Capture the cell that displays the provided text and extract its [x, y] central coordinate. 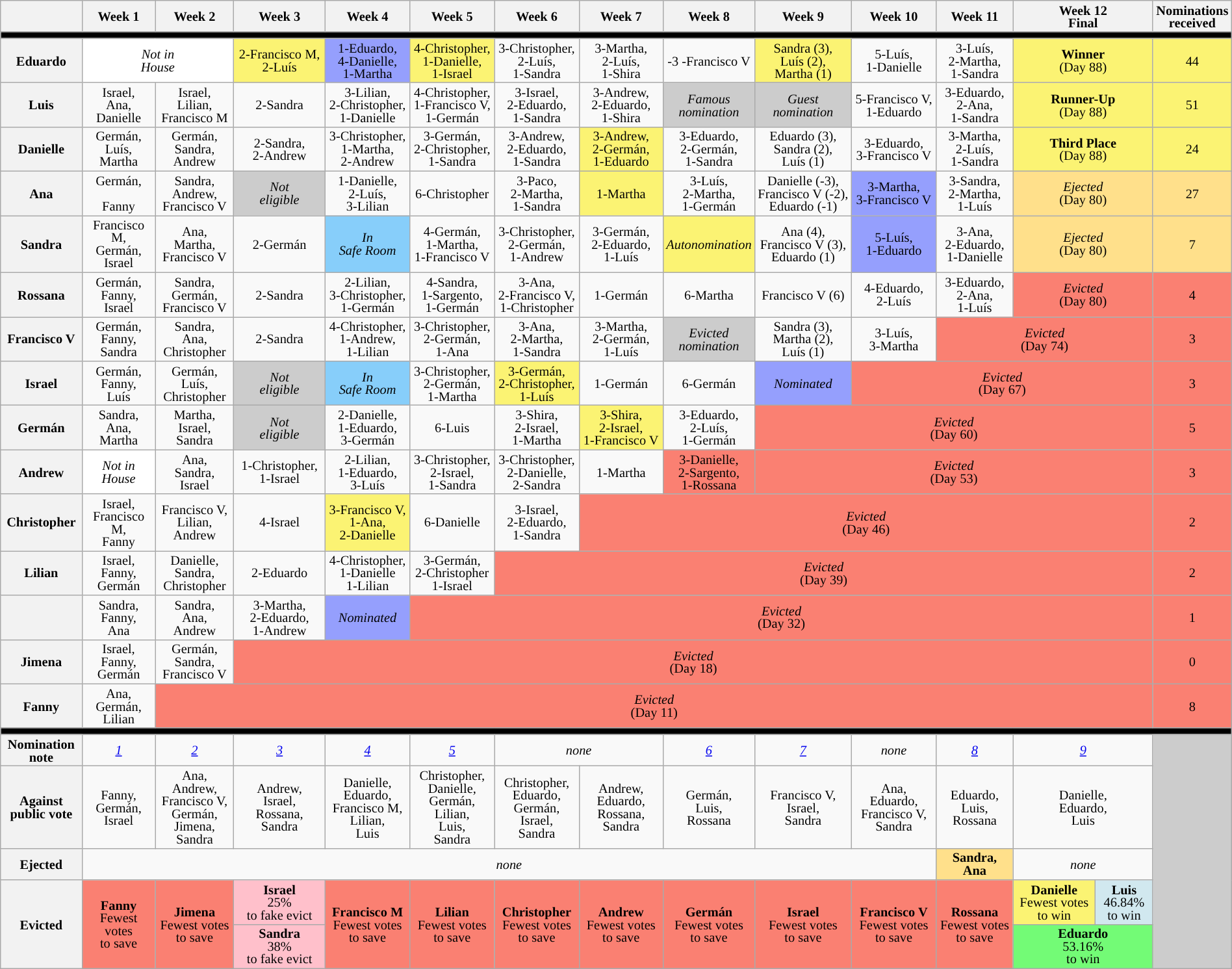
Week 12Final [1083, 16]
4-Christopher,1-Andrew,1-Lilian [367, 339]
3-Martha,2-Germán,1-Luís [621, 339]
Francisco V [42, 339]
1-Eduardo,4-Danielle,1-Martha [367, 60]
3-Eduardo,2-Luís,1-Germán [708, 427]
Danielle [42, 149]
Sandra,Fanny,Ana [118, 617]
Germán,Fanny,Sandra [118, 339]
Famous nomination [708, 105]
3-Christopher,2-Luís,1-Sandra [537, 60]
4-Sandra,1-Sargento,1-Germán [452, 294]
1-Christopher,1-Israel [279, 472]
Ejected [42, 864]
Sandra (3),Luís (2),Martha (1) [803, 60]
Germán,Luís,Martha [118, 149]
3-Eduardo,2-Germán,1-Sandra [708, 149]
Sandra,Ana,Andrew [195, 617]
3-Andrew,2-Eduardo,1-Sandra [537, 149]
3-Christopher,1-Martha,2-Andrew [367, 149]
Week 3 [279, 16]
3-Luís,2-Martha,1-Sandra [975, 60]
Evicted(Day 74) [1045, 339]
3-Christopher,2-Germán,1-Andrew [537, 244]
51 [1192, 105]
Third Place(Day 88) [1083, 149]
4-Israel [279, 523]
3-Martha,2-Luís,1-Sandra [975, 149]
Runner-Up(Day 88) [1083, 105]
Germán,Fanny [118, 193]
Danielle,Eduardo,Luis [1083, 807]
Danielle,Eduardo,Francisco M,Lilian,Luis [367, 807]
DanielleFewest votesto win [1054, 902]
3-Germán,2-Eduardo,1-Luís [621, 244]
Francisco VFewest votesto save [893, 924]
6-Danielle [452, 523]
2-Eduardo [279, 573]
Sandra,Ana,Christopher [195, 339]
3-Ana,2-Martha,1-Sandra [537, 339]
Fanny [42, 706]
6 [708, 750]
RossanaFewest votesto save [975, 924]
3-Eduardo,3-Francisco V [893, 149]
3-Danielle,2-Sargento,1-Rossana [708, 472]
Week 9 [803, 16]
3-Christopher,2-Danielle,2-Sandra [537, 472]
Ana (4), Francisco V (3), Eduardo (1) [803, 244]
27 [1192, 193]
3-Luís,3-Martha [893, 339]
3-Francisco V,1-Ana,2-Danielle [367, 523]
Week 11 [975, 16]
Evicted(Day 80) [1083, 294]
4-Germán,1-Martha,1-Francisco V [452, 244]
9 [1083, 750]
3-Shira,2-Israel,1-Martha [537, 427]
3-Ana,2-Francisco V,1-Christopher [537, 294]
Evicted(Day 67) [1002, 383]
Week 5 [452, 16]
4-Christopher,1-Danielle1-Lilian [367, 573]
3-Andrew,2-Eduardo,1-Shira [621, 105]
Germán [42, 427]
3-Martha,2-Eduardo,1-Andrew [279, 617]
Luis46.84%to win [1124, 902]
6-Christopher [452, 193]
GermánFewest votesto save [708, 924]
Againstpublic vote [42, 807]
6-Germán [708, 383]
Francisco V (6) [803, 294]
Germán,Luís,Christopher [195, 383]
2-Francisco M,2-Luís [279, 60]
Francisco MFewest votesto save [367, 924]
Francisco V,Lilian,Andrew [195, 523]
3-Sandra,2-Martha,1-Luís [975, 193]
6-Martha [708, 294]
Israel [42, 383]
Evicted(Day 46) [866, 523]
-3 -Francisco V [708, 60]
Martha,Israel,Sandra [195, 427]
3-Martha,2-Luís,1-Shira [621, 60]
Israel,Lilian,Francisco M [195, 105]
Sandra,Ana,Martha [118, 427]
2-Danielle,1-Eduardo,3-Germán [367, 427]
0 [1192, 662]
Sandra38%to fake evict [279, 946]
5-Francisco V,1-Eduardo [893, 105]
Evicted(Day 60) [954, 427]
Ana,Andrew,Francisco V,Germán,Jimena,Sandra [195, 807]
Christopher,Eduardo,Germán,Israel,Sandra [537, 807]
Rossana [42, 294]
Week 4 [367, 16]
3-Andrew,2-Germán,1-Eduardo [621, 149]
2-Lilian,1-Eduardo,3-Luís [367, 472]
Evicted nomination [708, 339]
Week 7 [621, 16]
3-Luís,2-Martha,1-Germán [708, 193]
Germán,Fanny,Israel [118, 294]
Week 1 [118, 16]
Eduardo [42, 60]
Christopher,Danielle,Germán,Lilian,Luis,Sandra [452, 807]
Autonomination [708, 244]
AndrewFewest votesto save [621, 924]
2-Lilian,3-Christopher,1-Germán [367, 294]
ChristopherFewest votesto save [537, 924]
2-Sandra,2-Andrew [279, 149]
Francisco V,Israel,Sandra [803, 807]
JimenaFewest votesto save [195, 924]
Sandra,Germán,Francisco V [195, 294]
Jimena [42, 662]
Eduardo (3),Sandra (2),Luís (1) [803, 149]
Andrew,Israel,Rossana,Sandra [279, 807]
3-Lilian,2-Christopher,1-Danielle [367, 105]
Nominations received [1192, 16]
Week 10 [893, 16]
Sandra,Andrew,Francisco V [195, 193]
Week 8 [708, 16]
3-Martha,3-Francisco V [893, 193]
Evicted [42, 924]
Evicted(Day 32) [782, 617]
Eduardo, Luis, Rossana [975, 807]
Christopher [42, 523]
Week 2 [195, 16]
Ana,Martha,Francisco V [195, 244]
5-Luís,1-Danielle [893, 60]
Ana,Germán,Lilian [118, 706]
Ana,Sandra,Israel [195, 472]
FannyFewest votesto save [118, 924]
3-Christopher,2-Israel,1-Sandra [452, 472]
Sandra (3),Martha (2),Luís (1) [803, 339]
Germán,Fanny,Luís [118, 383]
4-Eduardo,2-Luís [893, 294]
Israel25%to fake evict [279, 902]
3-Eduardo,2-Ana,1-Luís [975, 294]
3-Germán,2-Christopher,1-Sandra [452, 149]
3-Eduardo,2-Ana,1-Sandra [975, 105]
6-Luis [452, 427]
IsraelFewest votesto save [803, 924]
Nominationnote [42, 750]
Evicted(Day 39) [824, 573]
Andrew,Eduardo,Rossana,Sandra [621, 807]
3-Shira,2-Israel,1-Francisco V [621, 427]
Andrew [42, 472]
4-Christopher,1-Francisco V,1-Germán [452, 105]
Danielle (-3),Francisco V (-2),Eduardo (-1) [803, 193]
1-Danielle,2-Luís,3-Lilian [367, 193]
4-Christopher,1-Danielle,1-Israel [452, 60]
Francisco M,Germán,Israel [118, 244]
Week 6 [537, 16]
2-Germán [279, 244]
44 [1192, 60]
Winner(Day 88) [1083, 60]
LilianFewest votesto save [452, 924]
Germán,Sandra,Andrew [195, 149]
3-Germán,2-Christopher1-Israel [452, 573]
Sandra [42, 244]
3-Christopher,2-Germán,1-Martha [452, 383]
Israel,Ana,Danielle [118, 105]
Germán,Luis,Rossana [708, 807]
Luis [42, 105]
Sandra, Ana [975, 864]
Guestnomination [803, 105]
3-Ana,2-Eduardo,1-Danielle [975, 244]
Evicted(Day 11) [654, 706]
3-Christopher,2-Germán,1-Ana [452, 339]
Ana,Eduardo,Francisco V,Sandra [893, 807]
Danielle,Sandra,Christopher [195, 573]
Evicted(Day 53) [954, 472]
Germán,Sandra,Francisco V [195, 662]
Evicted(Day 18) [694, 662]
Ana [42, 193]
3-Germán,2-Christopher,1-Luís [537, 383]
Eduardo53.16%to win [1083, 946]
Israel,Francisco M,Fanny [118, 523]
5-Luís,1-Eduardo [893, 244]
Lilian [42, 573]
3-Paco,2-Martha,1-Sandra [537, 193]
24 [1192, 149]
Fanny,Germán,Israel [118, 807]
